From the cell containing the given text, extract its center point as [X, Y] coordinate. 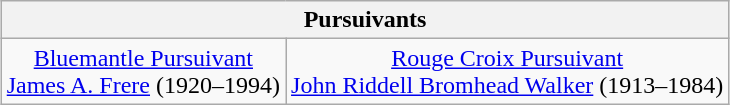
Bluemantle PursuivantJames A. Frere (1920–1994) [143, 72]
Rouge Croix PursuivantJohn Riddell Bromhead Walker (1913–1984) [508, 72]
Pursuivants [365, 20]
